Return [x, y] of the center of cell containing provided text 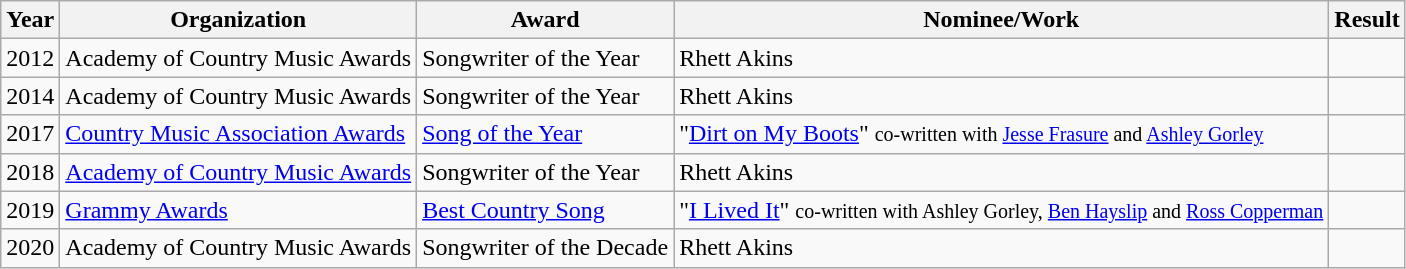
Best Country Song [546, 210]
Song of the Year [546, 134]
2019 [30, 210]
"Dirt on My Boots" co-written with Jesse Frasure and Ashley Gorley [1002, 134]
Nominee/Work [1002, 20]
2014 [30, 96]
Award [546, 20]
Songwriter of the Decade [546, 248]
2012 [30, 58]
Country Music Association Awards [238, 134]
Grammy Awards [238, 210]
Result [1367, 20]
"I Lived It" co-written with Ashley Gorley, Ben Hayslip and Ross Copperman [1002, 210]
Year [30, 20]
2017 [30, 134]
Organization [238, 20]
2020 [30, 248]
2018 [30, 172]
